Locate the cell with the specified text and output its [X, Y] center coordinate. 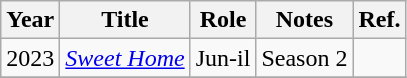
Year [30, 20]
2023 [30, 58]
Ref. [380, 20]
Jun-il [223, 58]
Title [125, 20]
Role [223, 20]
Notes [304, 20]
Season 2 [304, 58]
Sweet Home [125, 58]
